Search for the cell housing the specified text and yield its [x, y] center coordinate. 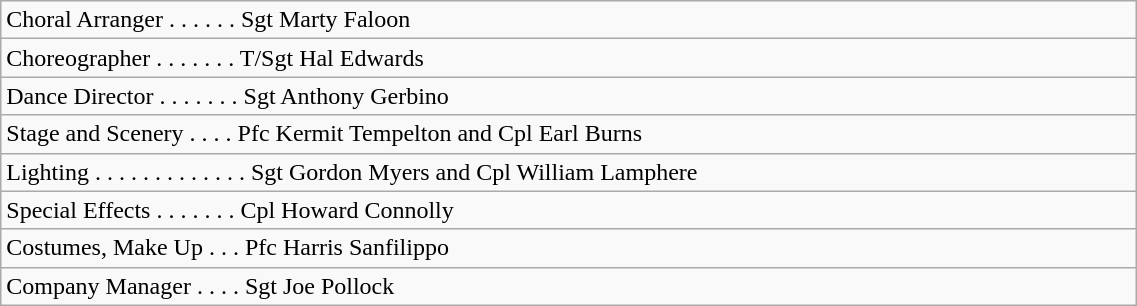
Stage and Scenery . . . . Pfc Kermit Tempelton and Cpl Earl Burns [569, 134]
Lighting . . . . . . . . . . . . . Sgt Gordon Myers and Cpl William Lamphere [569, 172]
Special Effects . . . . . . . Cpl Howard Connolly [569, 210]
Dance Director . . . . . . . Sgt Anthony Gerbino [569, 96]
Choral Arranger . . . . . . Sgt Marty Faloon [569, 20]
Company Manager . . . . Sgt Joe Pollock [569, 286]
Costumes, Make Up . . . Pfc Harris Sanfilippo [569, 248]
Choreographer . . . . . . . T/Sgt Hal Edwards [569, 58]
